Detect which cell encompasses the target text, then output its (X, Y) center coordinate. 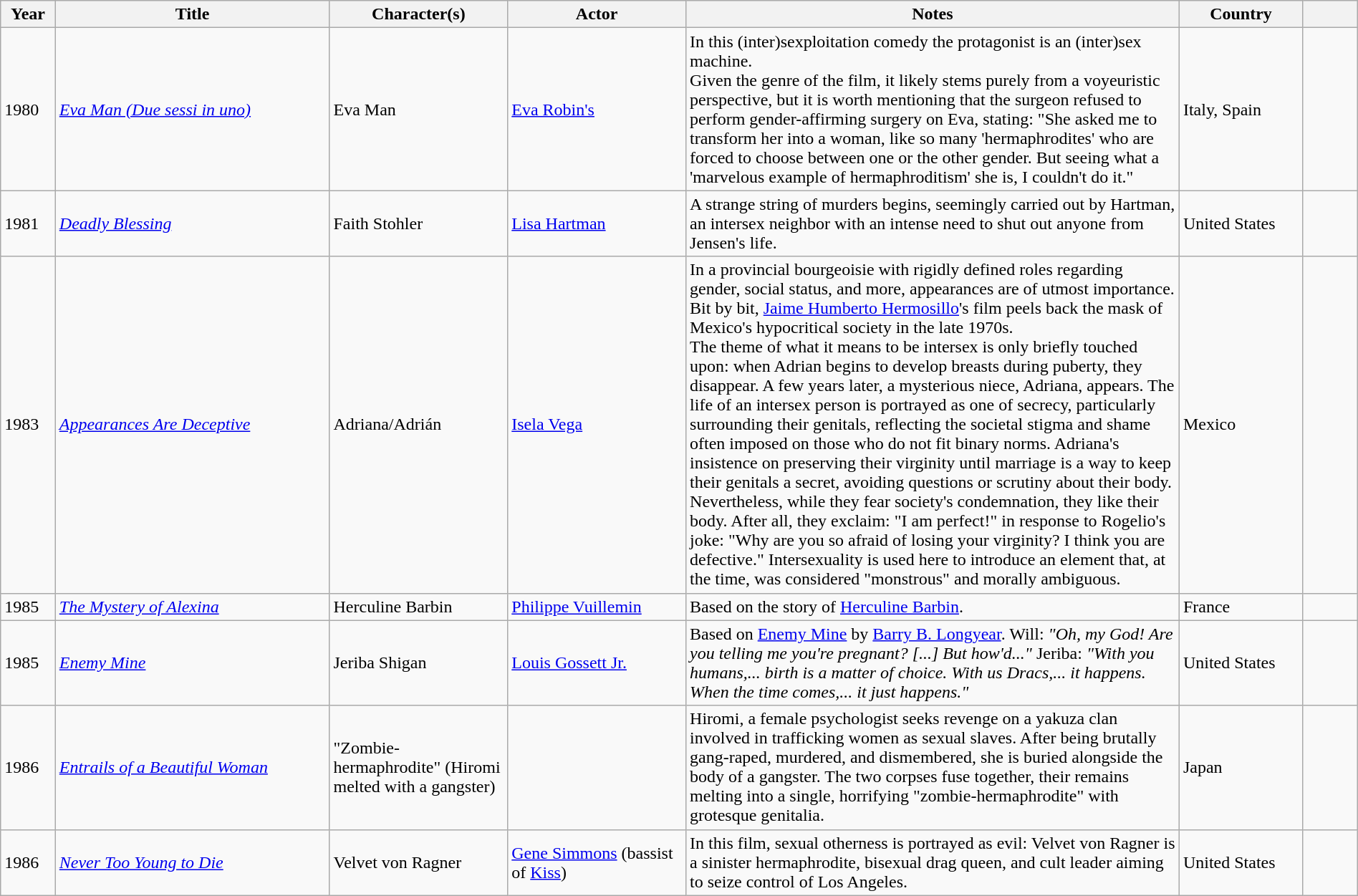
Gene Simmons (bassist of Kiss) (597, 862)
Year (29, 14)
Adriana/Adrián (418, 425)
The Mystery of Alexina (192, 607)
"Zombie-hermaphrodite" (Hiromi melted with a gangster) (418, 768)
Isela Vega (597, 425)
Entrails of a Beautiful Woman (192, 768)
Title (192, 14)
Lisa Hartman (597, 223)
Notes (933, 14)
Velvet von Ragner (418, 862)
Italy, Spain (1241, 109)
Eva Robin's (597, 109)
Character(s) (418, 14)
Eva Man (418, 109)
Herculine Barbin (418, 607)
Never Too Young to Die (192, 862)
Country (1241, 14)
Faith Stohler (418, 223)
1981 (29, 223)
Appearances Are Deceptive (192, 425)
Based on the story of Herculine Barbin. (933, 607)
Jeriba Shigan (418, 663)
Enemy Mine (192, 663)
Eva Man (Due sessi in uno) (192, 109)
Japan (1241, 768)
Philippe Vuillemin (597, 607)
Deadly Blessing (192, 223)
1980 (29, 109)
1983 (29, 425)
Louis Gossett Jr. (597, 663)
Mexico (1241, 425)
Actor (597, 14)
France (1241, 607)
